Pinpoint the cell where the given text exists, returning its [x, y] midpoint coordinate. 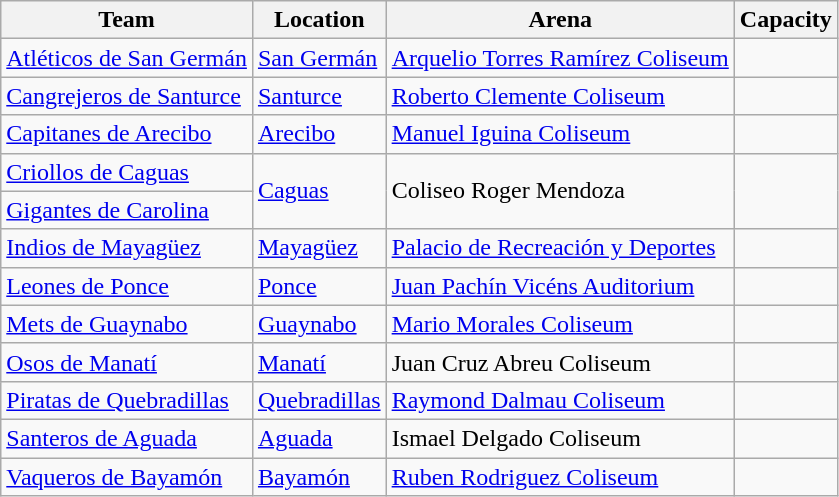
Raymond Dalmau Coliseum [560, 400]
Roberto Clemente Coliseum [560, 96]
Capitanes de Arecibo [127, 134]
Mario Morales Coliseum [560, 324]
Bayamón [319, 477]
Vaqueros de Bayamón [127, 477]
Location [319, 20]
Arecibo [319, 134]
Coliseo Roger Mendoza [560, 191]
Manuel Iguina Coliseum [560, 134]
Gigantes de Carolina [127, 210]
San Germán [319, 58]
Arquelio Torres Ramírez Coliseum [560, 58]
Juan Pachín Vicéns Auditorium [560, 286]
Atléticos de San Germán [127, 58]
Santeros de Aguada [127, 438]
Arena [560, 20]
Ponce [319, 286]
Guaynabo [319, 324]
Mets de Guaynabo [127, 324]
Team [127, 20]
Mayagüez [319, 248]
Osos de Manatí [127, 362]
Ruben Rodriguez Coliseum [560, 477]
Palacio de Recreación y Deportes [560, 248]
Cangrejeros de Santurce [127, 96]
Manatí [319, 362]
Aguada [319, 438]
Capacity [786, 20]
Caguas [319, 191]
Santurce [319, 96]
Quebradillas [319, 400]
Indios de Mayagüez [127, 248]
Ismael Delgado Coliseum [560, 438]
Leones de Ponce [127, 286]
Juan Cruz Abreu Coliseum [560, 362]
Criollos de Caguas [127, 172]
Piratas de Quebradillas [127, 400]
